Locate the cell with the specified text and output its (X, Y) center coordinate. 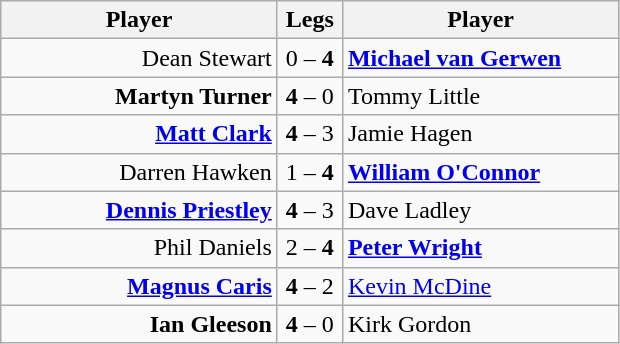
Dave Ladley (480, 210)
Kirk Gordon (480, 324)
Legs (310, 20)
Peter Wright (480, 248)
4 – 2 (310, 286)
Matt Clark (140, 134)
Michael van Gerwen (480, 58)
Jamie Hagen (480, 134)
Kevin McDine (480, 286)
Magnus Caris (140, 286)
1 – 4 (310, 172)
William O'Connor (480, 172)
Ian Gleeson (140, 324)
Dean Stewart (140, 58)
Dennis Priestley (140, 210)
Tommy Little (480, 96)
Darren Hawken (140, 172)
2 – 4 (310, 248)
Martyn Turner (140, 96)
Phil Daniels (140, 248)
0 – 4 (310, 58)
